Find where the given text appears and provide that cell's center as [x, y] coordinate. 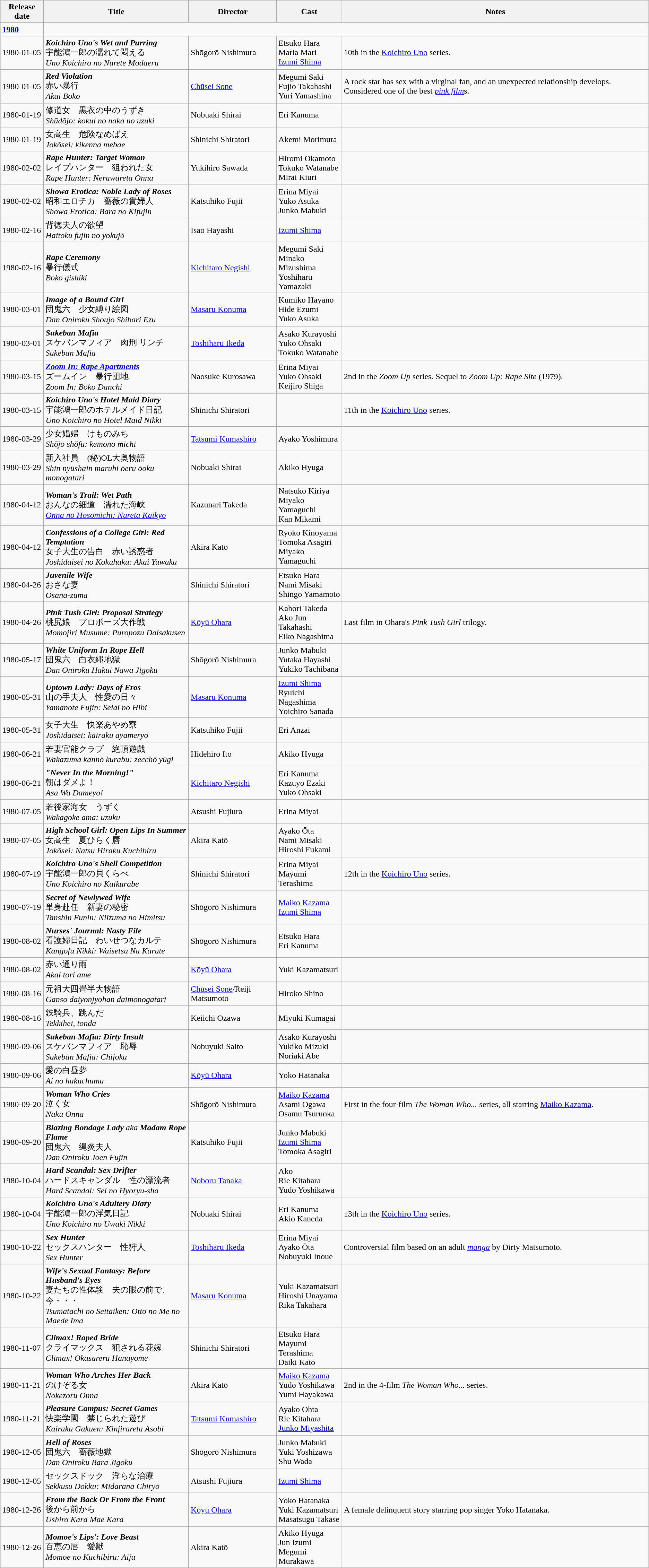
Eri KanumaKazuyo EzakiYuko Ohsaki [309, 783]
Sex Hunterセックスハンター 性狩人Sex Hunter [116, 1248]
Uptown Lady: Days of Eros山の手夫人 性愛の日々Yamanote Fujin: Seiai no Hibi [116, 697]
少女娼婦 けものみちShōjo shōfu: kemono michi [116, 439]
Blazing Bondage Lady aka Madam Rope Flame団鬼六 縄炎夫人Dan Oniroku Joen Fujin [116, 1142]
Hidehiro Ito [232, 754]
Yoko Hatanaka [309, 1075]
Koichiro Uno's Adultery Diary宇能鴻一郎の浮気日記Uno Koichiro no Uwaki Nikki [116, 1214]
Junko MabukiIzumi ShimaTomoka Asagiri [309, 1142]
13th in the Koichiro Uno series. [495, 1214]
Last film in Ohara's Pink Tush Girl trilogy. [495, 622]
赤い通り雨Akai tori ame [116, 970]
元祖大四畳半大物語Ganso daiyonjyohan daimonogatari [116, 994]
Confessions of a College Girl: Red Temptation女子大生の告白 赤い誘惑者Joshidaisei no Kokuhaku: Akai Yuwaku [116, 547]
Erina Miyai [309, 812]
Secret of Newlywed Wife単身赴任 新妻の秘密Tanshin Funin: Niizuma no Himitsu [116, 907]
1980-05-17 [22, 660]
Megumi SakiFujio TakahashiYuri Yamashina [309, 86]
Natsuko KiriyaMiyako YamaguchiKan Mikami [309, 505]
1980 [22, 29]
Kumiko HayanoHide EzumiYuko Asuka [309, 310]
Akemi Morimura [309, 139]
Erina MiyaiYuko OhsakiKeijiro Shiga [309, 376]
Keiichi Ozawa [232, 1018]
Nurses' Journal: Nasty File看護婦日記 わいせつなカルテKangofu Nikki: Waisetsu Na Karute [116, 941]
Red Violation赤い暴行Akai Boko [116, 86]
2nd in the 4-film The Woman Who... series. [495, 1385]
Showa Erotica: Noble Lady of Roses昭和エロチカ 薔薇の貴婦人Showa Erotica: Bara no Kifujin [116, 202]
Hell of Roses団鬼六 薔薇地獄Dan Oniroku Bara Jigoku [116, 1452]
Yoko HatanakaYuki KazamatsuriMasatsugu Takase [309, 1510]
Ayako OhtaRie KitaharaJunko Miyashita [309, 1419]
Isao Hayashi [232, 230]
鉄騎兵、跳んだTekkihei, tonda [116, 1018]
Hiroko Shino [309, 994]
"Never In the Morning!"朝はダメよ！Asa Wa Dameyo! [116, 783]
Rape Hunter: Target Womanレイプハンター 狙われた女Rape Hunter: Nerawareta Onna [116, 168]
Junko MabukiYuki YoshizawaShu Wada [309, 1452]
Yukihiro Sawada [232, 168]
11th in the Koichiro Uno series. [495, 410]
Koichiro Uno's Hotel Maid Diary宇能鴻一郎のホテルメイド日記Uno Koichiro no Hotel Maid Nikki [116, 410]
Woman Who Arches Her Backのけぞる女Nokezoru Onna [116, 1385]
女子大生 快楽あやめ寮Joshidaisei: kairaku ayameryo [116, 730]
2nd in the Zoom Up series. Sequel to Zoom Up: Rape Site (1979). [495, 376]
修道女 黒衣の中のうずきShūdōjo: kokui no naka no uzuki [116, 115]
Hard Scandal: Sex Drifterハードスキャンダル 性の漂流者Hard Scandal: Sei no Hyoryu-sha [116, 1181]
Juvenile Wifeおさな妻Osana-zuma [116, 585]
Wife's Sexual Fantasy: Before Husband's Eyes妻たちの性体験 夫の眼の前で、今・・・Tsumatachi no Seitaiken: Otto no Me no Maede Ima [116, 1296]
Eri KanumaAkio Kaneda [309, 1214]
12th in the Koichiro Uno series. [495, 874]
Maiko KazamaAsami OgawaOsamu Tsuruoka [309, 1104]
Woman Who Cries泣く女Naku Onna [116, 1104]
Eri Kanuma [309, 115]
Izumi ShimaRyuichi NagashimaYoichiro Sanada [309, 697]
From the Back Or From the Front後から前からUshiro Kara Mae Kara [116, 1510]
Erina MiyaiYuko AsukaJunko Mabuki [309, 202]
Akiko HyugaJun IzumiMegumi Murakawa [309, 1547]
AkoRie KitaharaYudo Yoshikawa [309, 1181]
Etsuko HaraEri Kanuma [309, 941]
Cast [309, 12]
Eri Anzai [309, 730]
若妻官能クラブ 絶頂遊戯Wakazuma kannō kurabu: zecchō yūgi [116, 754]
Asako KurayoshiYukiko MizukiNoriaki Abe [309, 1047]
10th in the Koichiro Uno series. [495, 53]
Sukeban Mafiaスケバンマフィア 肉刑 リンチSukeban Mafia [116, 343]
Director [232, 12]
Ayako ŌtaNami MisakiHiroshi Fukami [309, 840]
Ayako Yoshimura [309, 439]
Title [116, 12]
若後家海女 うずくWakagoke ama: uzuku [116, 812]
Kazunari Takeda [232, 505]
Naosuke Kurosawa [232, 376]
Etsuko HaraNami MisakiShingo Yamamoto [309, 585]
背徳夫人の欲望Haitoku fujin no yokujō [116, 230]
Zoom In: Rape Apartmentsズームイン 暴行団地Zoom In: Boko Danchi [116, 376]
High School Girl: Open Lips In Summer女高生 夏ひらく唇Jokōsei: Natsu Hiraku Kuchibiru [116, 840]
Controversial film based on an adult manga by Dirty Matsumoto. [495, 1248]
Yuki Kazamatsuri [309, 970]
愛の白昼夢Ai no hakuchumu [116, 1075]
Etsuko HaraMayumi TerashimaDaiki Kato [309, 1348]
Noboru Tanaka [232, 1181]
Ryoko KinoyamaTomoka AsagiriMiyako Yamaguchi [309, 547]
新入社員 (秘)OL大奥物語Shin nyūshain maruhi ōeru ōoku monogatari [116, 468]
Yuki KazamatsuriHiroshi UnayamaRika Takahara [309, 1296]
Miyuki Kumagai [309, 1018]
Hiromi OkamotoTokuko WatanabeMirai Kiuri [309, 168]
Pink Tush Girl: Proposal Strategy桃尻娘 プロポーズ大作戦Momojiri Musume: Puropozu Daisakusen [116, 622]
Climax! Raped Brideクライマックス 犯される花嫁Climax! Okasareru Hanayome [116, 1348]
Megumi SakiMinako MizushimaYoshiharu Yamazaki [309, 268]
Koichiro Uno's Shell Competition宇能鴻一郎の貝くらべUno Koichiro no Kaikurabe [116, 874]
1980-11-07 [22, 1348]
Notes [495, 12]
A female delinquent story starring pop singer Yoko Hatanaka. [495, 1510]
Pleasure Campus: Secret Games快楽学園 禁じられた遊びKairaku Gakuen: Kinjirareta Asobi [116, 1419]
Asako KurayoshiYuko OhsakiTokuko Watanabe [309, 343]
Kahori TakedaAko Jun TakahashiEiko Nagashima [309, 622]
Chūsei Sone/Reiji Matsumoto [232, 994]
White Uniform In Rope Hell団鬼六 白衣縄地獄Dan Oniroku Hakui Nawa Jigoku [116, 660]
A rock star has sex with a virginal fan, and an unexpected relationship develops. Considered one of the best pink films. [495, 86]
Junko MabukiYutaka HayashiYukiko Tachibana [309, 660]
Erina MiyaiMayumi Terashima [309, 874]
Sukeban Mafia: Dirty Insultスケバンマフィア 恥辱Sukeban Mafia: Chijoku [116, 1047]
Maiko KazamaIzumi Shima [309, 907]
Rape Ceremony暴行儀式Boko gishiki [116, 268]
First in the four-film The Woman Who... series, all starring Maiko Kazama. [495, 1104]
セックスドック 淫らな治療Sekkusu Dokku: Midarana Chiryō [116, 1481]
Koichiro Uno's Wet and Purring宇能鴻一郎の濡れて悶えるUno Koichiro no Nurete Modaeru [116, 53]
Momoe's Lips': Love Beast百恵の唇 愛獣Momoe no Kuchibiru: Aiju [116, 1547]
女高生 危険なめばえJokōsei: kikenna mebae [116, 139]
Woman's Trail: Wet Pathおんなの細道 濡れた海峡Onna no Hosomichi: Nureta Kaikyo [116, 505]
Etsuko HaraMaria MariIzumi Shima [309, 53]
Erina MiyaiAyako ŌtaNobuyuki Inoue [309, 1248]
Image of a Bound Girl団鬼六 少女縛り絵図Dan Oniroku Shoujo Shibari Ezu [116, 310]
Maiko KazamaYudo YoshikawaYumi Hayakawa [309, 1385]
Chūsei Sone [232, 86]
Release date [22, 12]
Nobuyuki Saito [232, 1047]
